Extract the [X, Y] coordinate from the center of the cell holding the provided text.  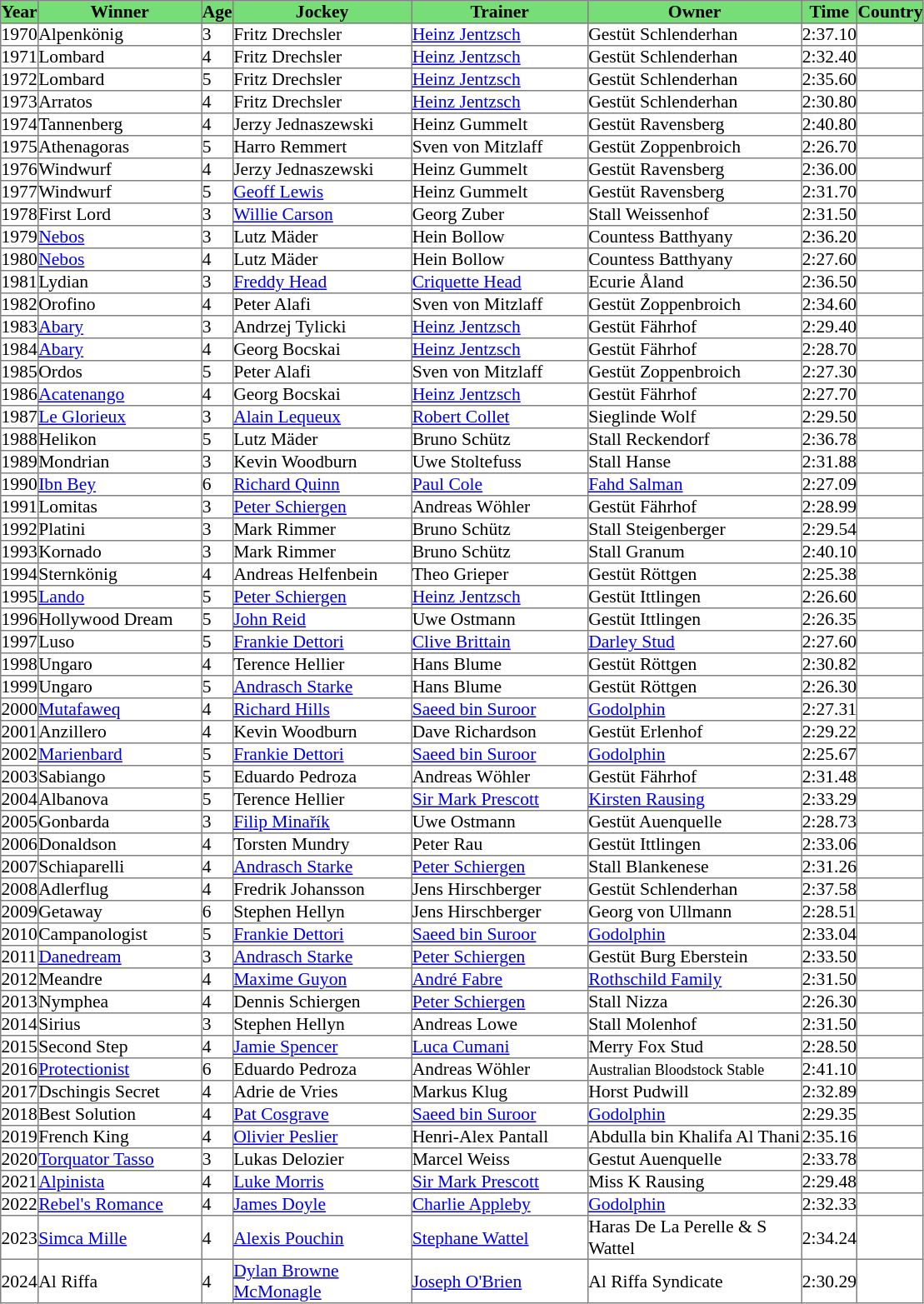
2:36.78 [830, 440]
Le Glorieux [119, 417]
Stall Granum [694, 552]
2:28.50 [830, 1047]
2020 [20, 1160]
Andreas Lowe [500, 1025]
2:30.80 [830, 102]
Alexis Pouchin [322, 1237]
French King [119, 1137]
Stall Hanse [694, 462]
2:36.00 [830, 170]
Pat Cosgrave [322, 1115]
Willie Carson [322, 215]
2:27.70 [830, 395]
2000 [20, 710]
Dschingis Secret [119, 1092]
2:25.67 [830, 755]
Sabiango [119, 777]
Winner [119, 12]
Richard Quinn [322, 485]
2003 [20, 777]
1976 [20, 170]
2:40.10 [830, 552]
Campanologist [119, 935]
Kornado [119, 552]
2:29.50 [830, 417]
Maxime Guyon [322, 980]
Orofino [119, 305]
2:29.54 [830, 530]
Getaway [119, 912]
2:26.35 [830, 620]
2019 [20, 1137]
Owner [694, 12]
2:34.24 [830, 1237]
2009 [20, 912]
2013 [20, 1002]
Ecurie Åland [694, 282]
Merry Fox Stud [694, 1047]
2002 [20, 755]
Stall Reckendorf [694, 440]
1994 [20, 575]
2011 [20, 957]
Gestüt Burg Eberstein [694, 957]
Olivier Peslier [322, 1137]
1991 [20, 507]
Stall Steigenberger [694, 530]
Horst Pudwill [694, 1092]
Andreas Helfenbein [322, 575]
André Fabre [500, 980]
Markus Klug [500, 1092]
1978 [20, 215]
Year [20, 12]
2:36.20 [830, 237]
2012 [20, 980]
2:30.82 [830, 665]
Age [217, 12]
Arratos [119, 102]
Rebel's Romance [119, 1205]
1992 [20, 530]
Dave Richardson [500, 732]
2:37.58 [830, 890]
2:33.78 [830, 1160]
2:35.60 [830, 80]
Uwe Stoltefuss [500, 462]
1981 [20, 282]
2:33.04 [830, 935]
Abdulla bin Khalifa Al Thani [694, 1137]
2:32.89 [830, 1092]
Theo Grieper [500, 575]
2007 [20, 867]
2:32.40 [830, 57]
Helikon [119, 440]
Henri-Alex Pantall [500, 1137]
Second Step [119, 1047]
Clive Brittain [500, 642]
Alpinista [119, 1182]
1990 [20, 485]
Peter Rau [500, 845]
Ordos [119, 372]
Australian Bloodstock Stable [694, 1070]
Stall Molenhof [694, 1025]
1983 [20, 327]
Freddy Head [322, 282]
Nymphea [119, 1002]
Filip Minařík [322, 822]
2010 [20, 935]
2:27.31 [830, 710]
Georg von Ullmann [694, 912]
2004 [20, 800]
Meandre [119, 980]
1999 [20, 687]
Harro Remmert [322, 147]
Miss K Rausing [694, 1182]
Country [890, 12]
Gestüt Auenquelle [694, 822]
Tannenberg [119, 125]
Torquator Tasso [119, 1160]
Dylan Browne McMonagle [322, 1281]
Albanova [119, 800]
Anzillero [119, 732]
2:27.09 [830, 485]
Acatenango [119, 395]
2:27.30 [830, 372]
1985 [20, 372]
Alain Lequeux [322, 417]
2006 [20, 845]
2:40.80 [830, 125]
Haras De La Perelle & S Wattel [694, 1237]
Mutafaweq [119, 710]
2:32.33 [830, 1205]
1970 [20, 35]
2:31.26 [830, 867]
Hollywood Dream [119, 620]
2:31.48 [830, 777]
Mondrian [119, 462]
Georg Zuber [500, 215]
Best Solution [119, 1115]
Stall Weissenhof [694, 215]
Darley Stud [694, 642]
1973 [20, 102]
Stall Nizza [694, 1002]
2:28.73 [830, 822]
Time [830, 12]
Sieglinde Wolf [694, 417]
Rothschild Family [694, 980]
2023 [20, 1237]
1988 [20, 440]
2022 [20, 1205]
2:29.40 [830, 327]
2:28.99 [830, 507]
Alpenkönig [119, 35]
Adrie de Vries [322, 1092]
Jockey [322, 12]
2:41.10 [830, 1070]
1998 [20, 665]
2:28.51 [830, 912]
1971 [20, 57]
2:37.10 [830, 35]
Jamie Spencer [322, 1047]
1989 [20, 462]
2015 [20, 1047]
John Reid [322, 620]
1975 [20, 147]
Lando [119, 597]
1974 [20, 125]
Protectionist [119, 1070]
Sirius [119, 1025]
Luca Cumani [500, 1047]
Joseph O'Brien [500, 1281]
1986 [20, 395]
2008 [20, 890]
2:29.35 [830, 1115]
1997 [20, 642]
1982 [20, 305]
2:31.88 [830, 462]
Lydian [119, 282]
Gestüt Erlenhof [694, 732]
2:29.48 [830, 1182]
1980 [20, 260]
Charlie Appleby [500, 1205]
2:31.70 [830, 192]
Luso [119, 642]
Marcel Weiss [500, 1160]
Luke Morris [322, 1182]
Stephane Wattel [500, 1237]
2005 [20, 822]
Kirsten Rausing [694, 800]
2:25.38 [830, 575]
2017 [20, 1092]
Criquette Head [500, 282]
1972 [20, 80]
First Lord [119, 215]
Danedream [119, 957]
2024 [20, 1281]
Adlerflug [119, 890]
2021 [20, 1182]
Torsten Mundry [322, 845]
Dennis Schiergen [322, 1002]
Al Riffa Syndicate [694, 1281]
1987 [20, 417]
James Doyle [322, 1205]
Athenagoras [119, 147]
1979 [20, 237]
Geoff Lewis [322, 192]
1996 [20, 620]
Ibn Bey [119, 485]
Simca Mille [119, 1237]
1995 [20, 597]
Gestut Auenquelle [694, 1160]
2:26.70 [830, 147]
Andrzej Tylicki [322, 327]
2:28.70 [830, 350]
2:35.16 [830, 1137]
Trainer [500, 12]
2016 [20, 1070]
Lukas Delozier [322, 1160]
Stall Blankenese [694, 867]
1993 [20, 552]
Gonbarda [119, 822]
2014 [20, 1025]
Sternkönig [119, 575]
Fredrik Johansson [322, 890]
Marienbard [119, 755]
2:29.22 [830, 732]
Fahd Salman [694, 485]
1984 [20, 350]
2018 [20, 1115]
Al Riffa [119, 1281]
Richard Hills [322, 710]
2:30.29 [830, 1281]
2:33.50 [830, 957]
Donaldson [119, 845]
2:26.60 [830, 597]
2001 [20, 732]
Schiaparelli [119, 867]
2:36.50 [830, 282]
Platini [119, 530]
1977 [20, 192]
2:34.60 [830, 305]
Lomitas [119, 507]
2:33.06 [830, 845]
Robert Collet [500, 417]
2:33.29 [830, 800]
Paul Cole [500, 485]
